Determine the [x, y] coordinate at the center of the cell enclosing the given text.  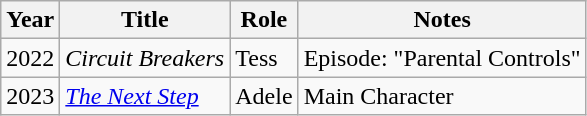
The Next Step [145, 96]
2022 [30, 58]
Title [145, 20]
Notes [442, 20]
Main Character [442, 96]
2023 [30, 96]
Episode: "Parental Controls" [442, 58]
Adele [264, 96]
Role [264, 20]
Tess [264, 58]
Year [30, 20]
Circuit Breakers [145, 58]
